For the text-containing cell, return its midpoint in [X, Y] coordinate format. 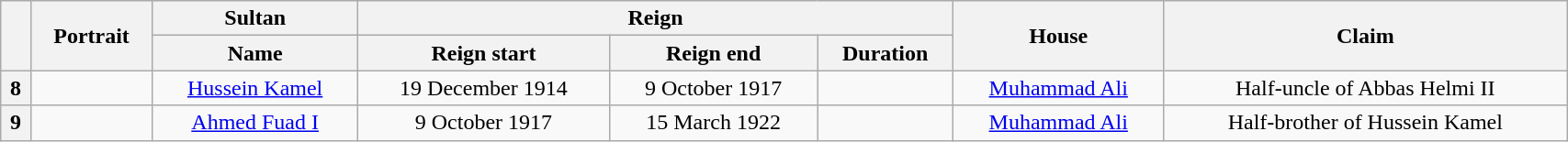
Half-uncle of Abbas Helmi II [1365, 88]
8 [17, 88]
Ahmed Fuad I [255, 123]
Claim [1365, 36]
15 March 1922 [713, 123]
Reign end [713, 53]
Hussein Kamel [255, 88]
Name [255, 53]
9 [17, 123]
Portrait [91, 36]
House [1058, 36]
Half-brother of Hussein Kamel [1365, 123]
Sultan [255, 18]
Reign start [484, 53]
19 December 1914 [484, 88]
Duration [886, 53]
Reign [656, 18]
